Capture the cell that displays the provided text and extract its [x, y] central coordinate. 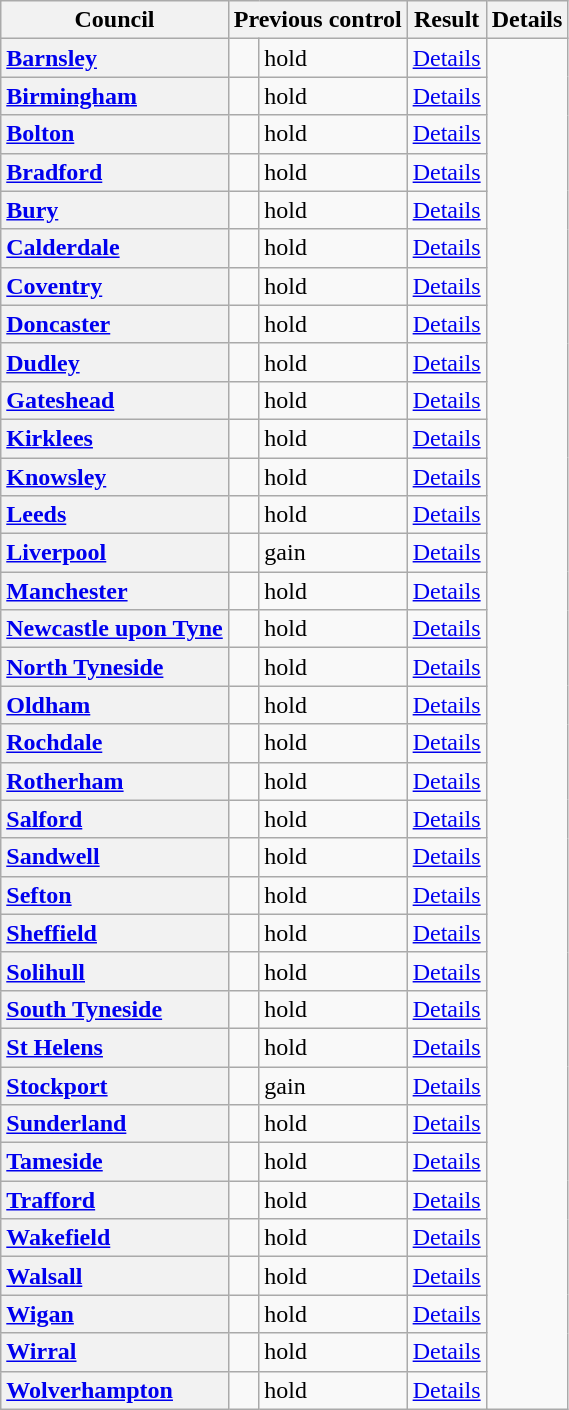
Walsall [115, 1276]
Sefton [115, 895]
St Helens [115, 1047]
Knowsley [115, 477]
Salford [115, 819]
Liverpool [115, 553]
Rochdale [115, 743]
Gateshead [115, 400]
Wigan [115, 1314]
Doncaster [115, 324]
Coventry [115, 286]
South Tyneside [115, 1009]
North Tyneside [115, 667]
Sunderland [115, 1124]
Trafford [115, 1200]
Wolverhampton [115, 1390]
Dudley [115, 362]
Sandwell [115, 857]
Council [115, 20]
Manchester [115, 591]
Previous control [318, 20]
Tameside [115, 1162]
Barnsley [115, 58]
Wakefield [115, 1238]
Calderdale [115, 248]
Bradford [115, 172]
Leeds [115, 515]
Stockport [115, 1085]
Oldham [115, 705]
Sheffield [115, 933]
Wirral [115, 1352]
Kirklees [115, 438]
Solihull [115, 971]
Rotherham [115, 781]
Newcastle upon Tyne [115, 629]
Result [446, 20]
Birmingham [115, 96]
Bolton [115, 134]
Bury [115, 210]
